Detect which cell encompasses the target text, then output its [x, y] center coordinate. 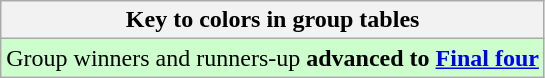
Key to colors in group tables [273, 20]
Group winners and runners-up advanced to Final four [273, 58]
